Extract the (X, Y) coordinate from the center of the cell holding the provided text.  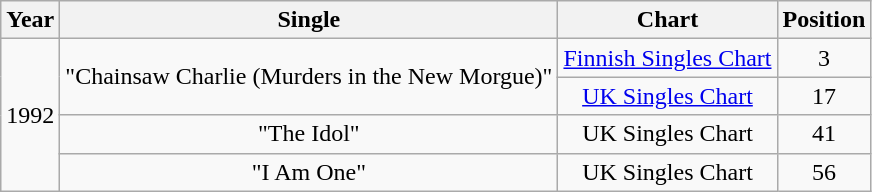
Chart (668, 20)
1992 (30, 115)
"I Am One" (309, 172)
3 (824, 58)
41 (824, 134)
56 (824, 172)
Year (30, 20)
Finnish Singles Chart (668, 58)
Position (824, 20)
Single (309, 20)
17 (824, 96)
"The Idol" (309, 134)
"Chainsaw Charlie (Murders in the New Morgue)" (309, 77)
